Extract the [x, y] coordinate from the center of the cell holding the provided text.  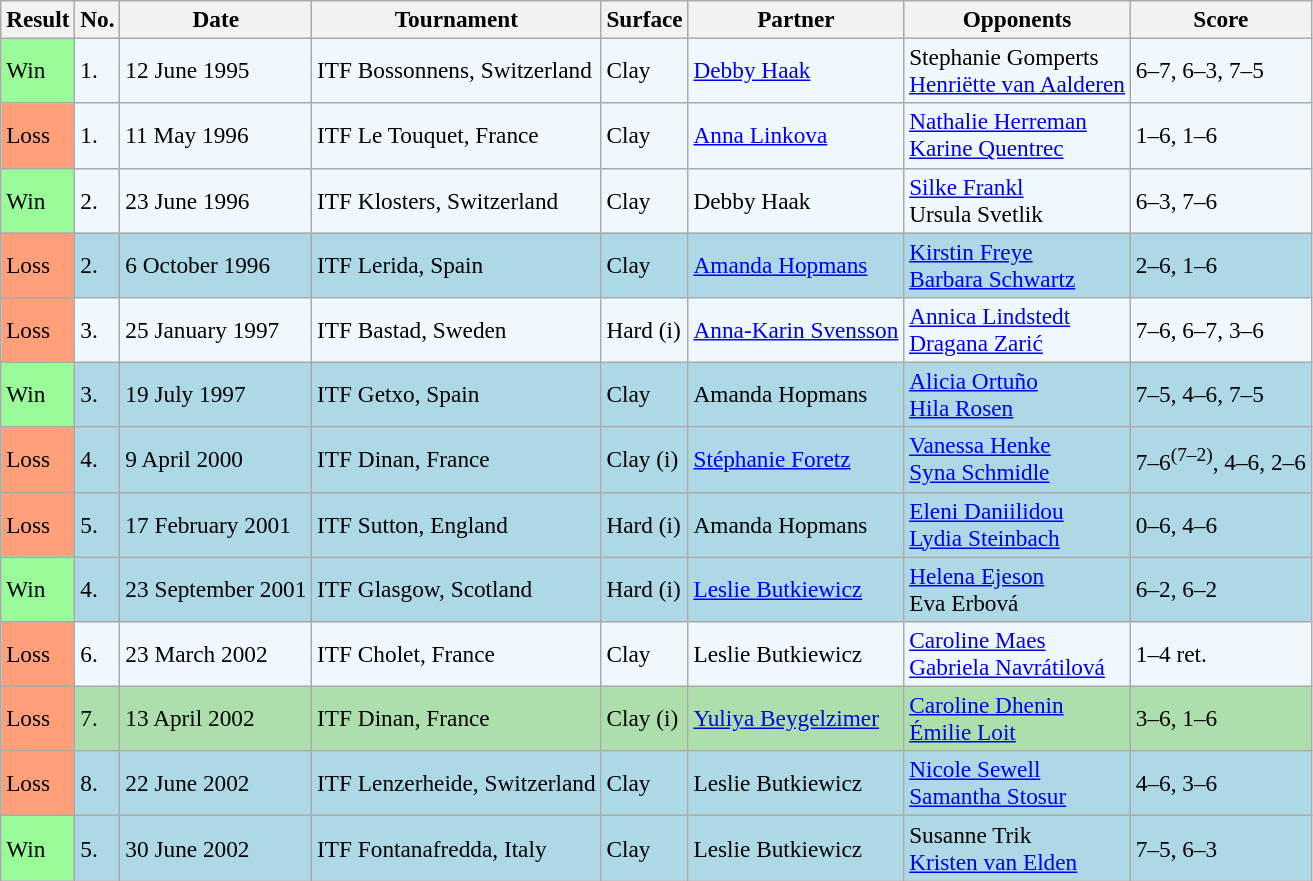
3–6, 1–6 [1220, 718]
7–5, 6–3 [1220, 848]
6 October 1996 [216, 264]
17 February 2001 [216, 524]
No. [98, 19]
Caroline Dhenin Émilie Loit [1018, 718]
6–2, 6–2 [1220, 588]
Vanessa Henke Syna Schmidle [1018, 460]
11 May 1996 [216, 136]
13 April 2002 [216, 718]
ITF Sutton, England [456, 524]
23 June 1996 [216, 200]
Opponents [1018, 19]
7–6, 6–7, 3–6 [1220, 330]
7–5, 4–6, 7–5 [1220, 394]
Result [38, 19]
Anna Linkova [796, 136]
8. [98, 784]
Silke Frankl Ursula Svetlik [1018, 200]
Anna-Karin Svensson [796, 330]
Surface [644, 19]
23 September 2001 [216, 588]
ITF Cholet, France [456, 654]
1–4 ret. [1220, 654]
Annica Lindstedt Dragana Zarić [1018, 330]
2–6, 1–6 [1220, 264]
Alicia Ortuño Hila Rosen [1018, 394]
23 March 2002 [216, 654]
Susanne Trik Kristen van Elden [1018, 848]
ITF Klosters, Switzerland [456, 200]
ITF Lerida, Spain [456, 264]
ITF Le Touquet, France [456, 136]
ITF Bossonnens, Switzerland [456, 70]
ITF Getxo, Spain [456, 394]
1–6, 1–6 [1220, 136]
Kirstin Freye Barbara Schwartz [1018, 264]
Yuliya Beygelzimer [796, 718]
Stéphanie Foretz [796, 460]
ITF Lenzerheide, Switzerland [456, 784]
Score [1220, 19]
6. [98, 654]
12 June 1995 [216, 70]
Date [216, 19]
7. [98, 718]
9 April 2000 [216, 460]
6–7, 6–3, 7–5 [1220, 70]
4–6, 3–6 [1220, 784]
Tournament [456, 19]
Helena Ejeson Eva Erbová [1018, 588]
ITF Fontanafredda, Italy [456, 848]
19 July 1997 [216, 394]
7–6(7–2), 4–6, 2–6 [1220, 460]
Nicole Sewell Samantha Stosur [1018, 784]
22 June 2002 [216, 784]
6–3, 7–6 [1220, 200]
Partner [796, 19]
ITF Bastad, Sweden [456, 330]
Eleni Daniilidou Lydia Steinbach [1018, 524]
0–6, 4–6 [1220, 524]
25 January 1997 [216, 330]
30 June 2002 [216, 848]
Caroline Maes Gabriela Navrátilová [1018, 654]
ITF Glasgow, Scotland [456, 588]
Stephanie Gomperts Henriëtte van Aalderen [1018, 70]
Nathalie Herreman Karine Quentrec [1018, 136]
